Search for the cell housing the specified text and yield its (x, y) center coordinate. 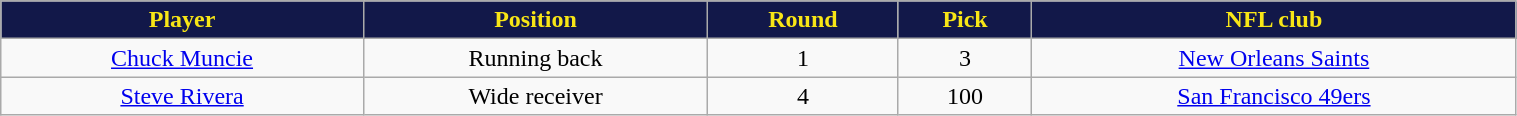
4 (804, 96)
Round (804, 20)
Chuck Muncie (182, 58)
100 (965, 96)
Wide receiver (535, 96)
Position (535, 20)
Pick (965, 20)
Steve Rivera (182, 96)
3 (965, 58)
NFL club (1274, 20)
Running back (535, 58)
Player (182, 20)
San Francisco 49ers (1274, 96)
1 (804, 58)
New Orleans Saints (1274, 58)
